Search for the cell housing the specified text and yield its [X, Y] center coordinate. 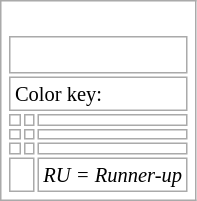
Color key: [98, 94]
Color key: RU = Runner-up [98, 101]
RU = Runner-up [113, 174]
